Scan for the cell matching the given text and deliver its (x, y) coordinate at center. 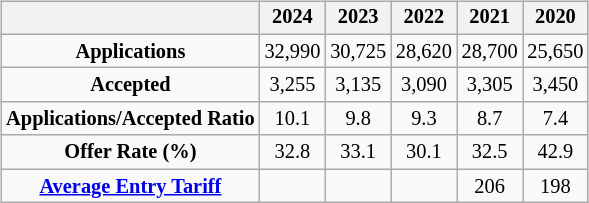
9.8 (358, 119)
28,700 (490, 51)
28,620 (424, 51)
Average Entry Tariff (130, 186)
30,725 (358, 51)
198 (556, 186)
9.3 (424, 119)
33.1 (358, 152)
2023 (358, 18)
42.9 (556, 152)
32.8 (293, 152)
Applications/Accepted Ratio (130, 119)
2021 (490, 18)
2024 (293, 18)
8.7 (490, 119)
32,990 (293, 51)
Offer Rate (%) (130, 152)
25,650 (556, 51)
3,135 (358, 85)
3,450 (556, 85)
3,255 (293, 85)
206 (490, 186)
32.5 (490, 152)
2022 (424, 18)
3,305 (490, 85)
3,090 (424, 85)
7.4 (556, 119)
30.1 (424, 152)
2020 (556, 18)
Accepted (130, 85)
Applications (130, 51)
10.1 (293, 119)
